Return [X, Y] of the center of cell containing provided text 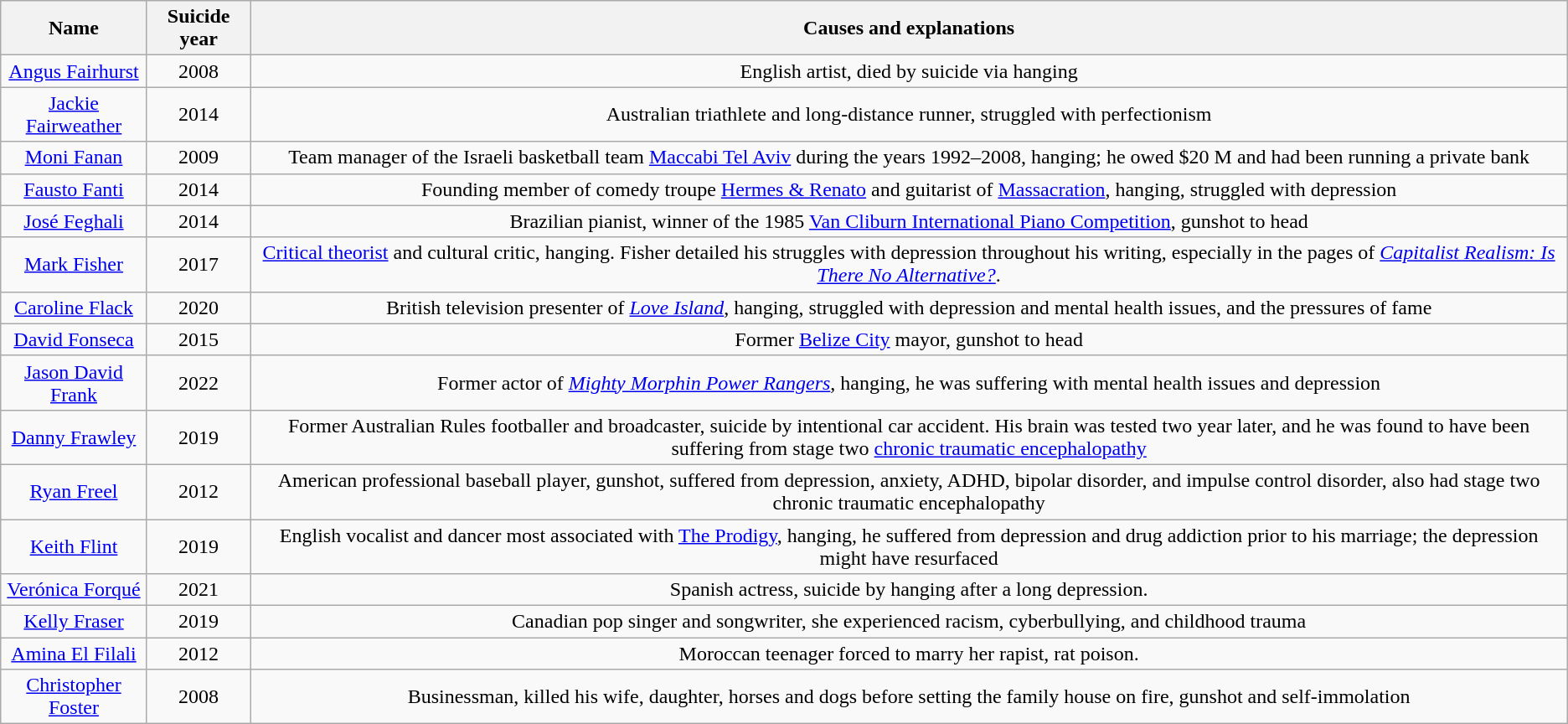
Jason David Frank [74, 382]
José Feghali [74, 221]
Founding member of comedy troupe Hermes & Renato and guitarist of Massacration, hanging, struggled with depression [909, 189]
Fausto Fanti [74, 189]
Former Belize City mayor, gunshot to head [909, 339]
Canadian pop singer and songwriter, she experienced racism, cyberbullying, and childhood trauma [909, 622]
2021 [199, 590]
Christopher Foster [74, 697]
Mark Fisher [74, 265]
Team manager of the Israeli basketball team Maccabi Tel Aviv during the years 1992–2008, hanging; he owed $20 M and had been running a private bank [909, 158]
Businessman, killed his wife, daughter, horses and dogs before setting the family house on fire, gunshot and self-immolation [909, 697]
Angus Fairhurst [74, 71]
Moni Fanan [74, 158]
Kelly Fraser [74, 622]
Suicide year [199, 28]
Brazilian pianist, winner of the 1985 Van Cliburn International Piano Competition, gunshot to head [909, 221]
Australian triathlete and long-distance runner, struggled with perfectionism [909, 114]
Keith Flint [74, 546]
2022 [199, 382]
Ryan Freel [74, 491]
Jackie Fairweather [74, 114]
Name [74, 28]
Moroccan teenager forced to marry her rapist, rat poison. [909, 654]
Amina El Filali [74, 654]
Verónica Forqué [74, 590]
Former actor of Mighty Morphin Power Rangers, hanging, he was suffering with mental health issues and depression [909, 382]
Danny Frawley [74, 437]
Spanish actress, suicide by hanging after a long depression. [909, 590]
British television presenter of Love Island, hanging, struggled with depression and mental health issues, and the pressures of fame [909, 308]
David Fonseca [74, 339]
Causes and explanations [909, 28]
2017 [199, 265]
2020 [199, 308]
2009 [199, 158]
2015 [199, 339]
Caroline Flack [74, 308]
English artist, died by suicide via hanging [909, 71]
